Detect which cell encompasses the target text, then output its [x, y] center coordinate. 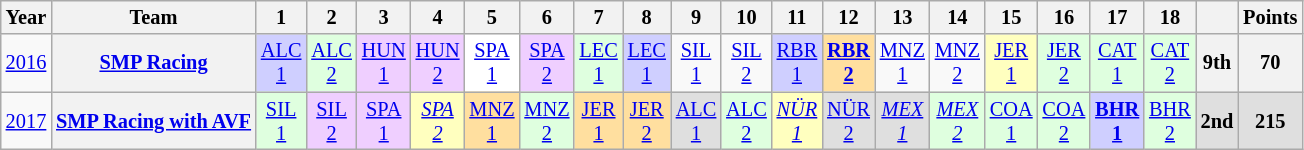
NÜR1 [797, 121]
CAT1 [1117, 63]
MEX2 [958, 121]
HUN1 [384, 63]
12 [848, 17]
2 [331, 17]
COA2 [1064, 121]
3 [384, 17]
16 [1064, 17]
RBR2 [848, 63]
Team [154, 17]
215 [1270, 121]
RBR1 [797, 63]
1 [281, 17]
7 [598, 17]
Year [26, 17]
15 [1012, 17]
2nd [1218, 121]
11 [797, 17]
COA1 [1012, 121]
2016 [26, 63]
17 [1117, 17]
13 [902, 17]
5 [492, 17]
SMP Racing with AVF [154, 121]
NÜR2 [848, 121]
BHR1 [1117, 121]
2017 [26, 121]
HUN2 [438, 63]
4 [438, 17]
9 [696, 17]
18 [1170, 17]
8 [647, 17]
CAT2 [1170, 63]
70 [1270, 63]
9th [1218, 63]
MEX1 [902, 121]
6 [546, 17]
14 [958, 17]
10 [746, 17]
BHR2 [1170, 121]
SMP Racing [154, 63]
Points [1270, 17]
